Locate the cell with the specified text and output its [x, y] center coordinate. 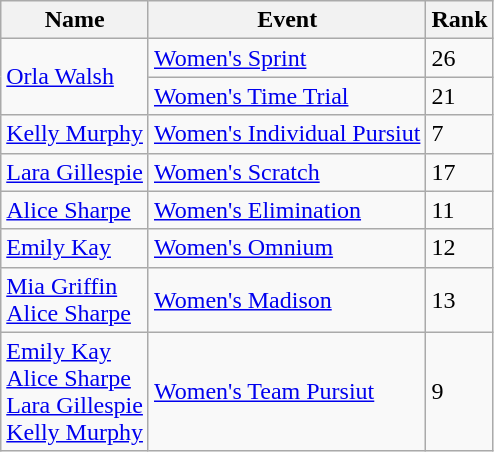
Women's Scratch [286, 172]
Women's Elimination [286, 210]
Name [75, 20]
7 [460, 134]
Emily Kay [75, 248]
13 [460, 300]
Women's Team Pursiut [286, 392]
Women's Time Trial [286, 96]
Lara Gillespie [75, 172]
Women's Madison [286, 300]
Women's Omnium [286, 248]
Mia GriffinAlice Sharpe [75, 300]
11 [460, 210]
Women's Individual Pursiut [286, 134]
Emily KayAlice SharpeLara GillespieKelly Murphy [75, 392]
12 [460, 248]
21 [460, 96]
26 [460, 58]
Orla Walsh [75, 77]
Kelly Murphy [75, 134]
Rank [460, 20]
9 [460, 392]
Event [286, 20]
17 [460, 172]
Alice Sharpe [75, 210]
Women's Sprint [286, 58]
